Determine the (X, Y) coordinate at the center of the cell enclosing the given text.  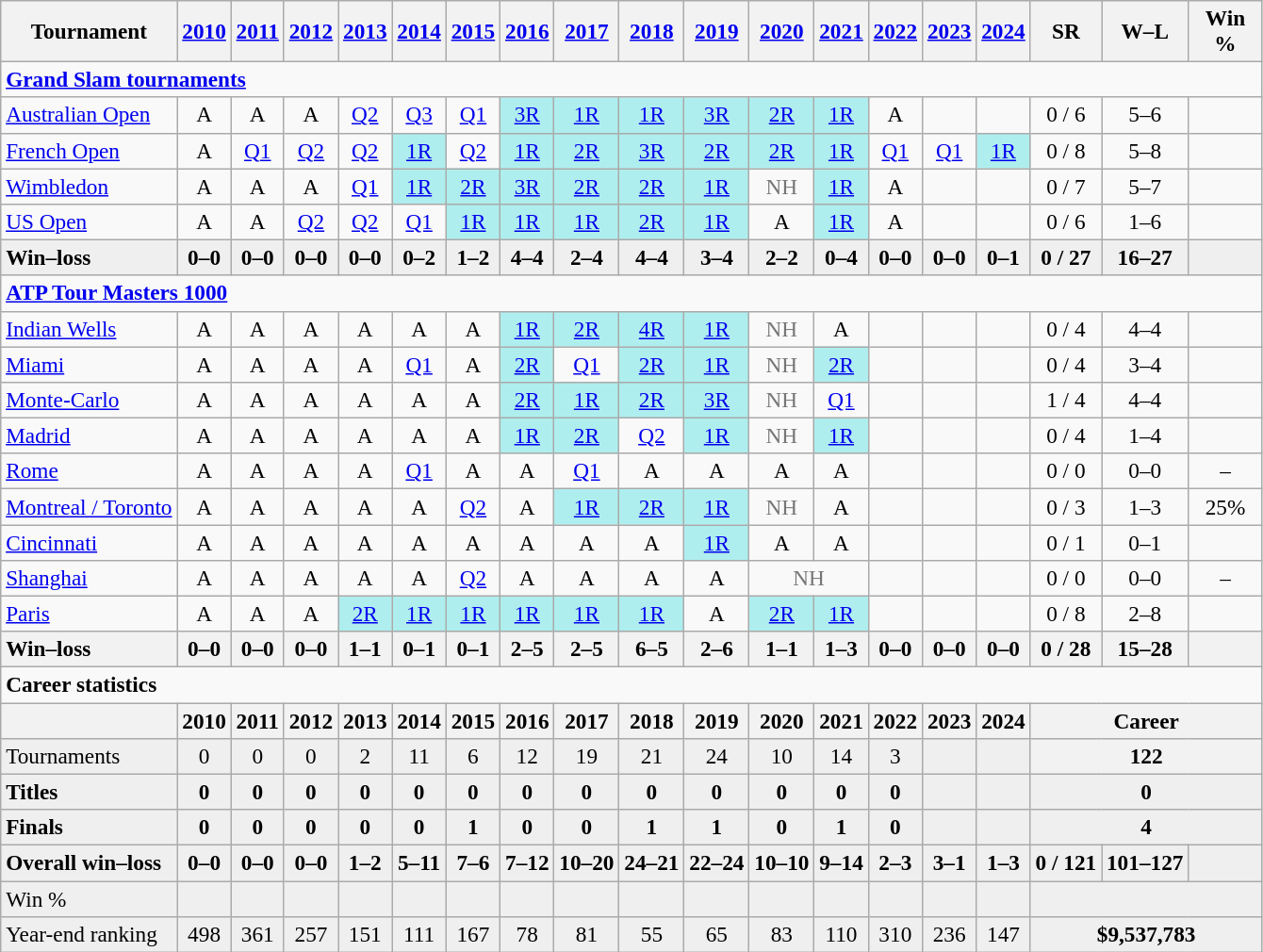
Madrid (89, 435)
Overall win–loss (89, 862)
Career statistics (631, 684)
5–11 (418, 862)
0 / 28 (1065, 649)
French Open (89, 151)
Year-end ranking (89, 934)
0 / 3 (1065, 506)
Shanghai (89, 578)
0 / 7 (1065, 186)
25% (1225, 506)
Indian Wells (89, 329)
1–6 (1145, 222)
Miami (89, 364)
12 (528, 756)
81 (586, 934)
Q3 (418, 115)
122 (1146, 756)
167 (473, 934)
Australian Open (89, 115)
Titles (89, 792)
Paris (89, 614)
6 (473, 756)
78 (528, 934)
7–6 (473, 862)
2–6 (716, 649)
Montreal / Toronto (89, 506)
2–8 (1145, 614)
2–2 (782, 257)
Grand Slam tournaments (631, 79)
236 (948, 934)
151 (366, 934)
24–21 (652, 862)
361 (257, 934)
1–4 (1145, 435)
55 (652, 934)
3–1 (948, 862)
7–12 (528, 862)
111 (418, 934)
0–4 (841, 257)
0 / 121 (1065, 862)
0–2 (418, 257)
310 (895, 934)
2–3 (895, 862)
Wimbledon (89, 186)
ATP Tour Masters 1000 (631, 293)
5–6 (1145, 115)
Tournament (89, 30)
4R (652, 329)
10–10 (782, 862)
3 (895, 756)
5–8 (1145, 151)
22–24 (716, 862)
Career (1146, 720)
9–14 (841, 862)
14 (841, 756)
Rome (89, 471)
SR (1065, 30)
Monte-Carlo (89, 400)
4 (1146, 827)
16–27 (1145, 257)
5–7 (1145, 186)
11 (418, 756)
1 / 4 (1065, 400)
65 (716, 934)
21 (652, 756)
2–4 (586, 257)
10 (782, 756)
498 (204, 934)
101–127 (1145, 862)
6–5 (652, 649)
0 / 27 (1065, 257)
US Open (89, 222)
257 (311, 934)
Tournaments (89, 756)
15–28 (1145, 649)
24 (716, 756)
Cincinnati (89, 542)
110 (841, 934)
147 (1003, 934)
W–L (1145, 30)
10–20 (586, 862)
83 (782, 934)
Finals (89, 827)
$9,537,783 (1146, 934)
0 / 1 (1065, 542)
19 (586, 756)
2 (366, 756)
